For the text-containing cell, return its midpoint in [X, Y] coordinate format. 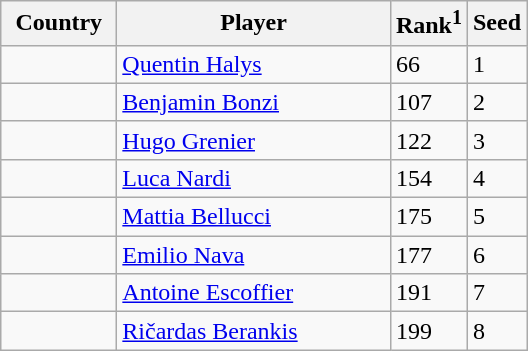
Benjamin Bonzi [254, 102]
Luca Nardi [254, 178]
4 [496, 178]
199 [428, 331]
3 [496, 140]
2 [496, 102]
1 [496, 64]
122 [428, 140]
Hugo Grenier [254, 140]
Ričardas Berankis [254, 331]
107 [428, 102]
6 [496, 255]
5 [496, 217]
Quentin Halys [254, 64]
Seed [496, 24]
7 [496, 293]
8 [496, 331]
154 [428, 178]
Emilio Nava [254, 255]
66 [428, 64]
Rank1 [428, 24]
Antoine Escoffier [254, 293]
Mattia Bellucci [254, 217]
175 [428, 217]
Country [59, 24]
177 [428, 255]
Player [254, 24]
191 [428, 293]
